Detect which cell encompasses the target text, then output its [x, y] center coordinate. 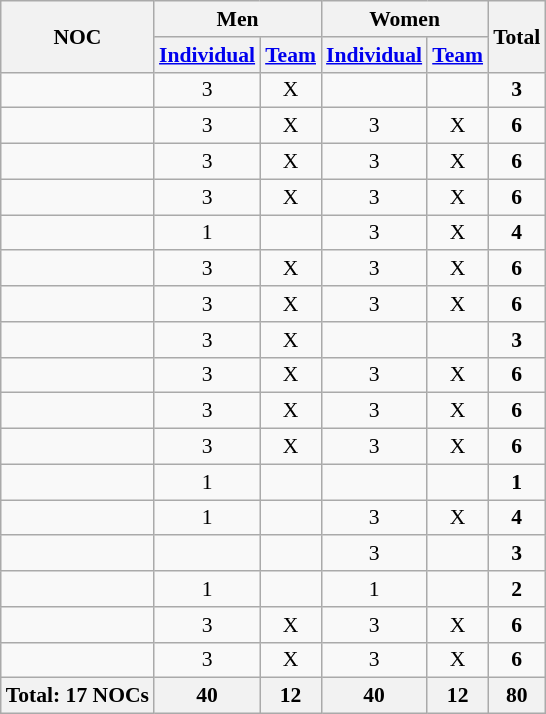
Men [238, 19]
Women [404, 19]
Total: 17 NOCs [78, 696]
2 [516, 589]
NOC [78, 36]
80 [516, 696]
Total [516, 36]
